Identify which cell holds the provided text, then report its (X, Y) central coordinate. 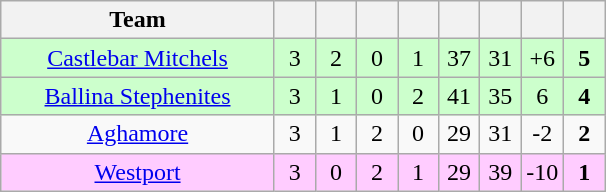
Westport (138, 172)
4 (584, 96)
41 (460, 96)
Castlebar Mitchels (138, 58)
35 (500, 96)
Team (138, 20)
6 (542, 96)
Ballina Stephenites (138, 96)
-10 (542, 172)
5 (584, 58)
+6 (542, 58)
37 (460, 58)
-2 (542, 134)
39 (500, 172)
Aghamore (138, 134)
